Locate the cell with the specified text and output its (x, y) center coordinate. 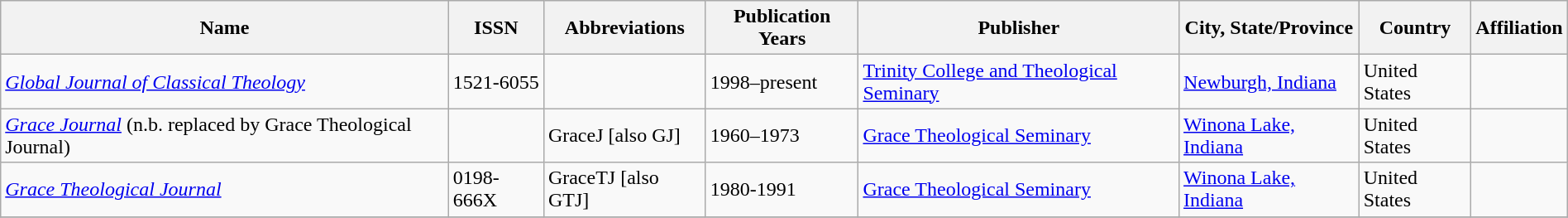
1980-1991 (782, 189)
Grace Journal (n.b. replaced by Grace Theological Journal) (225, 136)
Grace Theological Journal (225, 189)
Trinity College and Theological Seminary (1019, 81)
Affiliation (1519, 28)
Global Journal of Classical Theology (225, 81)
1960–1973 (782, 136)
Publication Years (782, 28)
Publisher (1019, 28)
GraceJ [also GJ] (624, 136)
GraceTJ [also GTJ] (624, 189)
Name (225, 28)
Abbreviations (624, 28)
1521-6055 (496, 81)
Country (1415, 28)
Newburgh, Indiana (1269, 81)
City, State/Province (1269, 28)
ISSN (496, 28)
0198-666X (496, 189)
1998–present (782, 81)
